From the cell containing the given text, extract its center point as [x, y] coordinate. 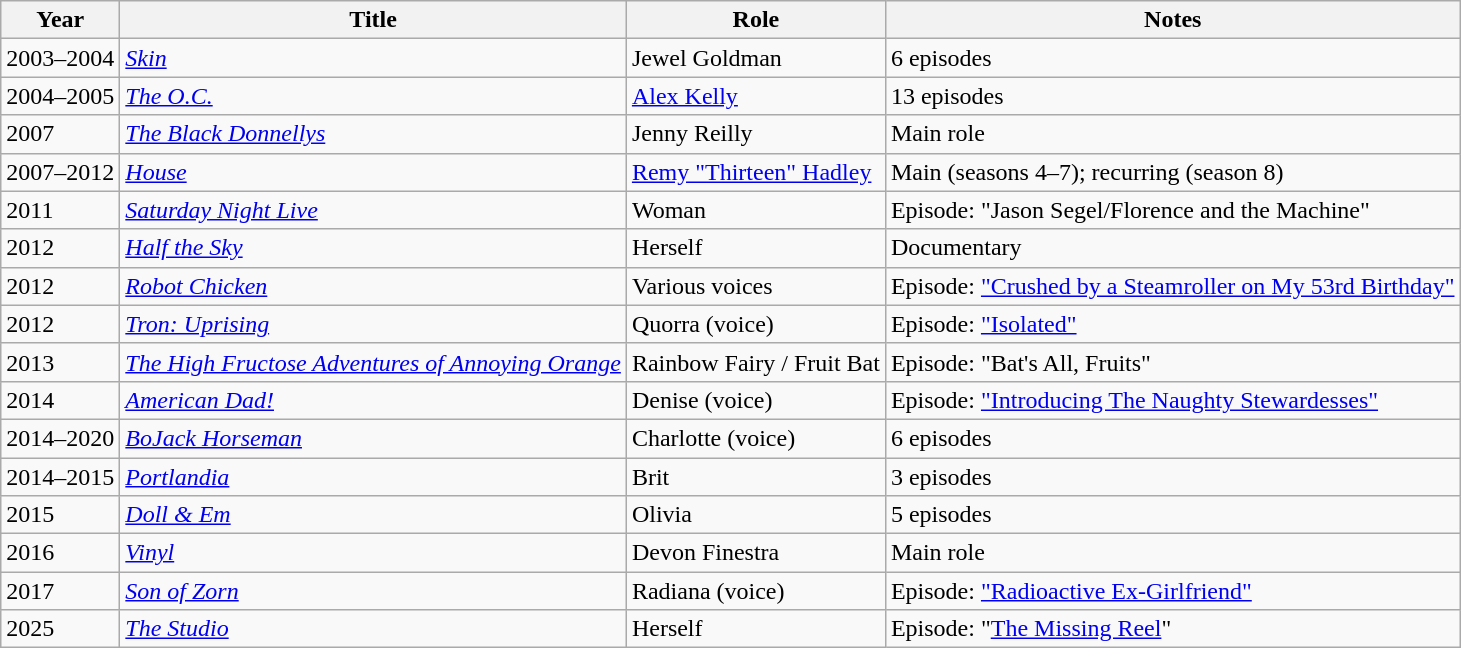
Olivia [756, 515]
Quorra (voice) [756, 324]
2017 [60, 591]
2013 [60, 362]
Episode: "Introducing The Naughty Stewardesses" [1172, 400]
Jewel Goldman [756, 58]
Remy "Thirteen" Hadley [756, 172]
The Black Donnellys [374, 134]
2025 [60, 629]
2016 [60, 553]
Jenny Reilly [756, 134]
Rainbow Fairy / Fruit Bat [756, 362]
BoJack Horseman [374, 438]
Year [60, 20]
2014–2015 [60, 477]
Skin [374, 58]
Role [756, 20]
Title [374, 20]
Episode: "Isolated" [1172, 324]
Devon Finestra [756, 553]
Episode: "Crushed by a Steamroller on My 53rd Birthday" [1172, 286]
Saturday Night Live [374, 210]
13 episodes [1172, 96]
Denise (voice) [756, 400]
Vinyl [374, 553]
Alex Kelly [756, 96]
2004–2005 [60, 96]
Half the Sky [374, 248]
Robot Chicken [374, 286]
Episode: "Jason Segel/Florence and the Machine" [1172, 210]
5 episodes [1172, 515]
Tron: Uprising [374, 324]
Radiana (voice) [756, 591]
Woman [756, 210]
Son of Zorn [374, 591]
American Dad! [374, 400]
Brit [756, 477]
The Studio [374, 629]
2011 [60, 210]
Documentary [1172, 248]
3 episodes [1172, 477]
2007 [60, 134]
Episode: "Bat's All, Fruits" [1172, 362]
Main (seasons 4–7); recurring (season 8) [1172, 172]
Various voices [756, 286]
2014 [60, 400]
Charlotte (voice) [756, 438]
The High Fructose Adventures of Annoying Orange [374, 362]
2015 [60, 515]
2014–2020 [60, 438]
2007–2012 [60, 172]
Portlandia [374, 477]
Doll & Em [374, 515]
Notes [1172, 20]
Episode: "Radioactive Ex-Girlfriend" [1172, 591]
House [374, 172]
2003–2004 [60, 58]
Episode: "The Missing Reel" [1172, 629]
The O.C. [374, 96]
